Scan for the cell matching the given text and deliver its (X, Y) coordinate at center. 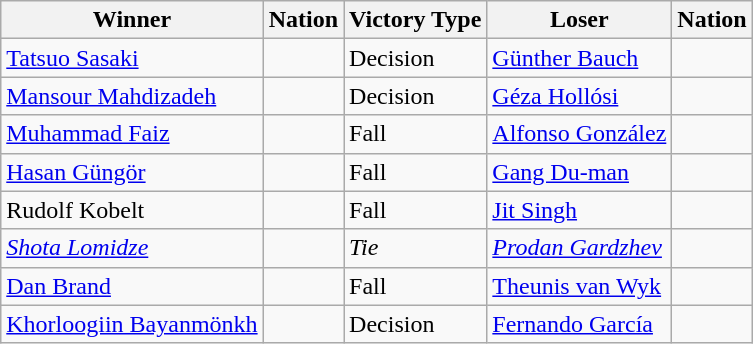
Jit Singh (580, 210)
Prodan Gardzhev (580, 248)
Tatsuo Sasaki (132, 58)
Winner (132, 20)
Géza Hollósi (580, 96)
Victory Type (416, 20)
Shota Lomidze (132, 248)
Khorloogiin Bayanmönkh (132, 324)
Hasan Güngör (132, 172)
Rudolf Kobelt (132, 210)
Günther Bauch (580, 58)
Theunis van Wyk (580, 286)
Mansour Mahdizadeh (132, 96)
Fernando García (580, 324)
Muhammad Faiz (132, 134)
Alfonso González (580, 134)
Tie (416, 248)
Loser (580, 20)
Dan Brand (132, 286)
Gang Du-man (580, 172)
